Output the [X, Y] coordinate of the center of the cell containing the given text.  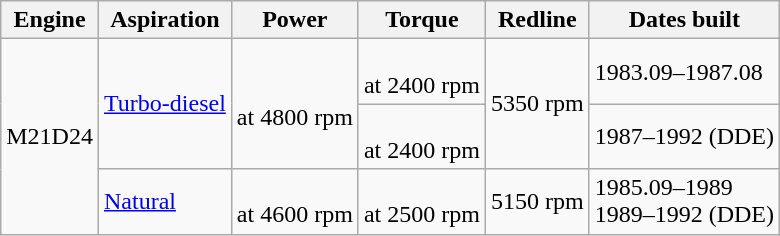
5350 rpm [537, 104]
at 4800 rpm [294, 104]
Aspiration [164, 20]
Power [294, 20]
1987–1992 (DDE) [684, 136]
Engine [50, 20]
Dates built [684, 20]
M21D24 [50, 136]
5150 rpm [537, 202]
1985.09–19891989–1992 (DDE) [684, 202]
Torque [422, 20]
1983.09–1987.08 [684, 72]
Natural [164, 202]
Redline [537, 20]
at 4600 rpm [294, 202]
at 2500 rpm [422, 202]
Turbo-diesel [164, 104]
